Determine the (X, Y) coordinate at the center of the cell enclosing the given text.  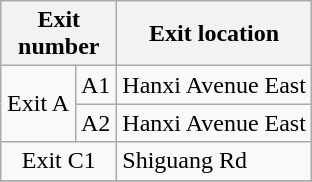
Exit number (59, 34)
A1 (96, 85)
Exit A (38, 104)
Exit location (214, 34)
Exit C1 (59, 161)
A2 (96, 123)
Shiguang Rd (214, 161)
